Determine the (X, Y) coordinate at the center of the cell enclosing the given text.  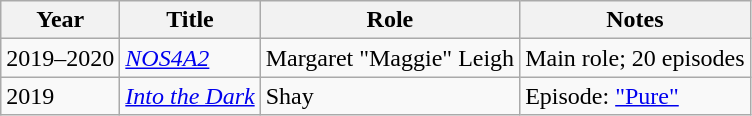
Title (190, 20)
NOS4A2 (190, 58)
2019 (60, 96)
Notes (635, 20)
Shay (390, 96)
Year (60, 20)
2019–2020 (60, 58)
Episode: "Pure" (635, 96)
Role (390, 20)
Main role; 20 episodes (635, 58)
Margaret "Maggie" Leigh (390, 58)
Into the Dark (190, 96)
